Determine the [x, y] coordinate at the center of the cell enclosing the given text.  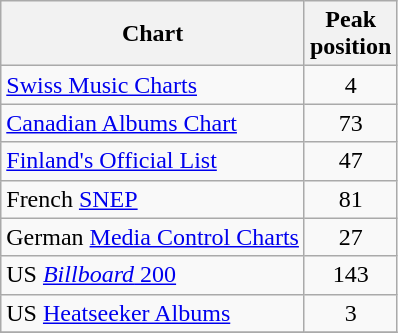
81 [350, 199]
Canadian Albums Chart [153, 123]
Finland's Official List [153, 161]
US Billboard 200 [153, 275]
143 [350, 275]
German Media Control Charts [153, 237]
French SNEP [153, 199]
27 [350, 237]
Peakposition [350, 34]
Chart [153, 34]
3 [350, 313]
4 [350, 85]
47 [350, 161]
73 [350, 123]
Swiss Music Charts [153, 85]
US Heatseeker Albums [153, 313]
